Scan for the cell matching the given text and deliver its [X, Y] coordinate at center. 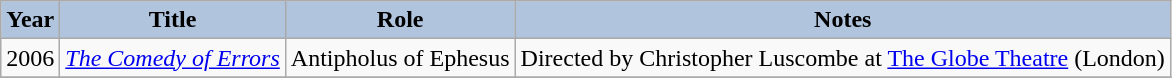
Role [400, 20]
The Comedy of Errors [173, 58]
Title [173, 20]
Antipholus of Ephesus [400, 58]
Directed by Christopher Luscombe at The Globe Theatre (London) [842, 58]
Notes [842, 20]
2006 [30, 58]
Year [30, 20]
